For the text-containing cell, return its midpoint in (X, Y) coordinate format. 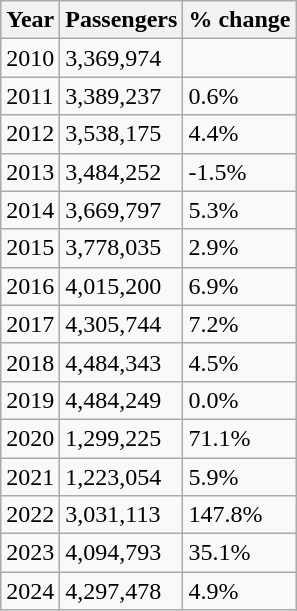
4,015,200 (122, 286)
2019 (30, 400)
2.9% (240, 248)
Passengers (122, 20)
4,484,343 (122, 362)
4.5% (240, 362)
2012 (30, 134)
-1.5% (240, 172)
3,669,797 (122, 210)
1,299,225 (122, 438)
2014 (30, 210)
0.6% (240, 96)
4,305,744 (122, 324)
0.0% (240, 400)
5.3% (240, 210)
2016 (30, 286)
3,778,035 (122, 248)
2022 (30, 515)
3,369,974 (122, 58)
2015 (30, 248)
4,094,793 (122, 553)
2011 (30, 96)
35.1% (240, 553)
Year (30, 20)
1,223,054 (122, 477)
71.1% (240, 438)
2021 (30, 477)
4.4% (240, 134)
2023 (30, 553)
2024 (30, 591)
% change (240, 20)
147.8% (240, 515)
3,484,252 (122, 172)
2017 (30, 324)
3,389,237 (122, 96)
2020 (30, 438)
4.9% (240, 591)
4,484,249 (122, 400)
2013 (30, 172)
3,031,113 (122, 515)
2018 (30, 362)
2010 (30, 58)
7.2% (240, 324)
6.9% (240, 286)
3,538,175 (122, 134)
5.9% (240, 477)
4,297,478 (122, 591)
